Pinpoint the cell where the given text exists, returning its [X, Y] midpoint coordinate. 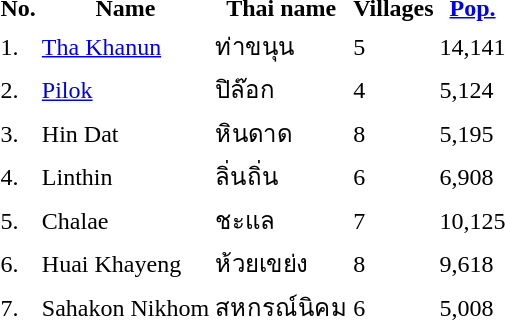
Huai Khayeng [125, 264]
ปิล๊อก [282, 90]
Tha Khanun [125, 46]
Linthin [125, 176]
ท่าขนุน [282, 46]
Hin Dat [125, 133]
5 [394, 46]
4 [394, 90]
ชะแล [282, 220]
ห้วยเขย่ง [282, 264]
7 [394, 220]
Pilok [125, 90]
Chalae [125, 220]
6 [394, 176]
ลิ่นถิ่น [282, 176]
หินดาด [282, 133]
